Extract the (x, y) coordinate from the center of the cell holding the provided text.  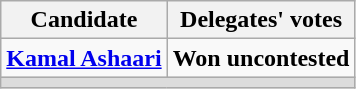
Kamal Ashaari (84, 58)
Delegates' votes (261, 20)
Candidate (84, 20)
Won uncontested (261, 58)
